Pinpoint the cell where the given text exists, returning its [X, Y] midpoint coordinate. 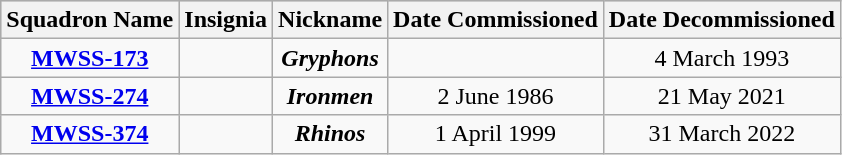
Ironmen [330, 96]
Gryphons [330, 58]
Squadron Name [90, 20]
Date Commissioned [496, 20]
Rhinos [330, 134]
4 March 1993 [722, 58]
MWSS-274 [90, 96]
Nickname [330, 20]
Insignia [226, 20]
MWSS-374 [90, 134]
31 March 2022 [722, 134]
MWSS-173 [90, 58]
21 May 2021 [722, 96]
1 April 1999 [496, 134]
Date Decommissioned [722, 20]
2 June 1986 [496, 96]
